Provide the [X, Y] coordinate of the cell's center where the given text is located.  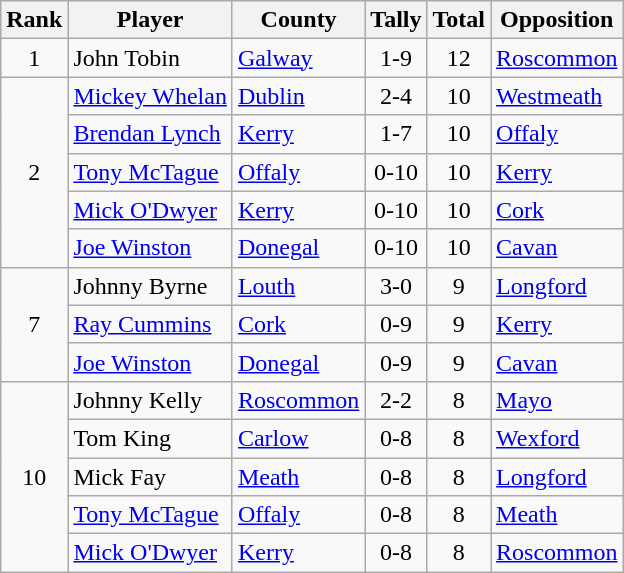
7 [34, 324]
Wexford [557, 438]
Mick Fay [150, 477]
12 [459, 58]
Player [150, 20]
Tom King [150, 438]
Tally [396, 20]
Dublin [298, 96]
Total [459, 20]
Brendan Lynch [150, 134]
Johnny Byrne [150, 286]
1-9 [396, 58]
Ray Cummins [150, 324]
3-0 [396, 286]
Rank [34, 20]
Johnny Kelly [150, 400]
1 [34, 58]
1-7 [396, 134]
Carlow [298, 438]
Mayo [557, 400]
Louth [298, 286]
Galway [298, 58]
2 [34, 172]
John Tobin [150, 58]
Mickey Whelan [150, 96]
2-2 [396, 400]
2-4 [396, 96]
County [298, 20]
Westmeath [557, 96]
Opposition [557, 20]
